Determine the (x, y) coordinate at the center of the cell enclosing the given text.  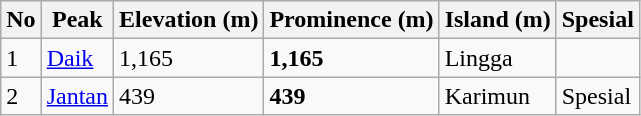
Lingga (498, 58)
No (21, 20)
Prominence (m) (352, 20)
Daik (77, 58)
Elevation (m) (189, 20)
1 (21, 58)
Jantan (77, 96)
Karimun (498, 96)
Island (m) (498, 20)
2 (21, 96)
Peak (77, 20)
